Detect which cell encompasses the target text, then output its [X, Y] center coordinate. 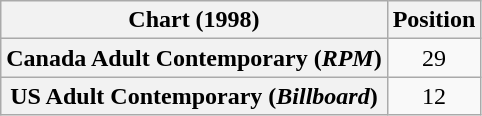
29 [434, 58]
Position [434, 20]
Chart (1998) [194, 20]
Canada Adult Contemporary (RPM) [194, 58]
12 [434, 96]
US Adult Contemporary (Billboard) [194, 96]
